Capture the cell that displays the provided text and extract its [X, Y] central coordinate. 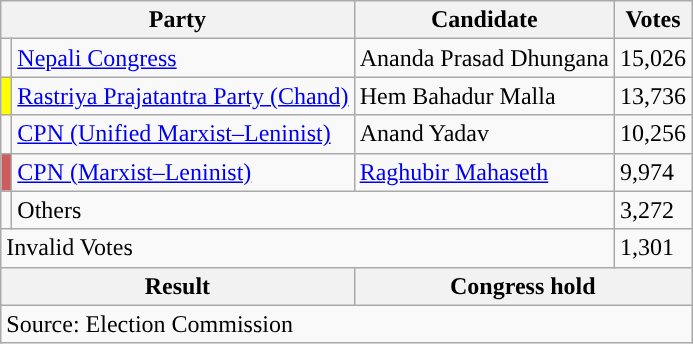
Source: Election Commission [346, 324]
10,256 [652, 134]
Result [178, 286]
9,974 [652, 172]
Party [178, 20]
Congress hold [522, 286]
Ananda Prasad Dhungana [484, 58]
15,026 [652, 58]
CPN (Unified Marxist–Leninist) [183, 134]
Rastriya Prajatantra Party (Chand) [183, 96]
1,301 [652, 248]
Raghubir Mahaseth [484, 172]
Anand Yadav [484, 134]
Others [314, 210]
Hem Bahadur Malla [484, 96]
Candidate [484, 20]
Invalid Votes [308, 248]
CPN (Marxist–Leninist) [183, 172]
Votes [652, 20]
13,736 [652, 96]
3,272 [652, 210]
Nepali Congress [183, 58]
